Provide the [X, Y] coordinate of the cell's center where the given text is located.  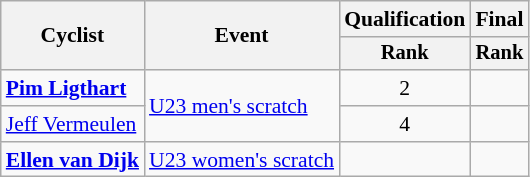
Event [242, 36]
Pim Ligthart [72, 88]
Qualification [404, 19]
Jeff Vermeulen [72, 124]
Cyclist [72, 36]
Final [499, 19]
4 [404, 124]
U23 men's scratch [242, 106]
2 [404, 88]
